From the cell containing the given text, extract its center point as [x, y] coordinate. 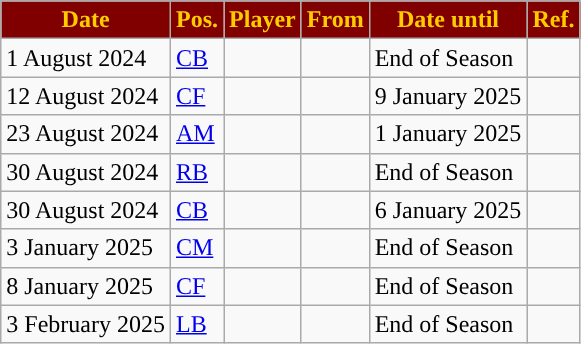
AM [196, 134]
Ref. [554, 20]
8 January 2025 [86, 286]
6 January 2025 [448, 210]
From [335, 20]
LB [196, 324]
12 August 2024 [86, 96]
Date until [448, 20]
Pos. [196, 20]
9 January 2025 [448, 96]
CM [196, 248]
3 January 2025 [86, 248]
3 February 2025 [86, 324]
Player [263, 20]
RB [196, 172]
Date [86, 20]
1 August 2024 [86, 58]
1 January 2025 [448, 134]
23 August 2024 [86, 134]
